From the cell containing the given text, extract its center point as (X, Y) coordinate. 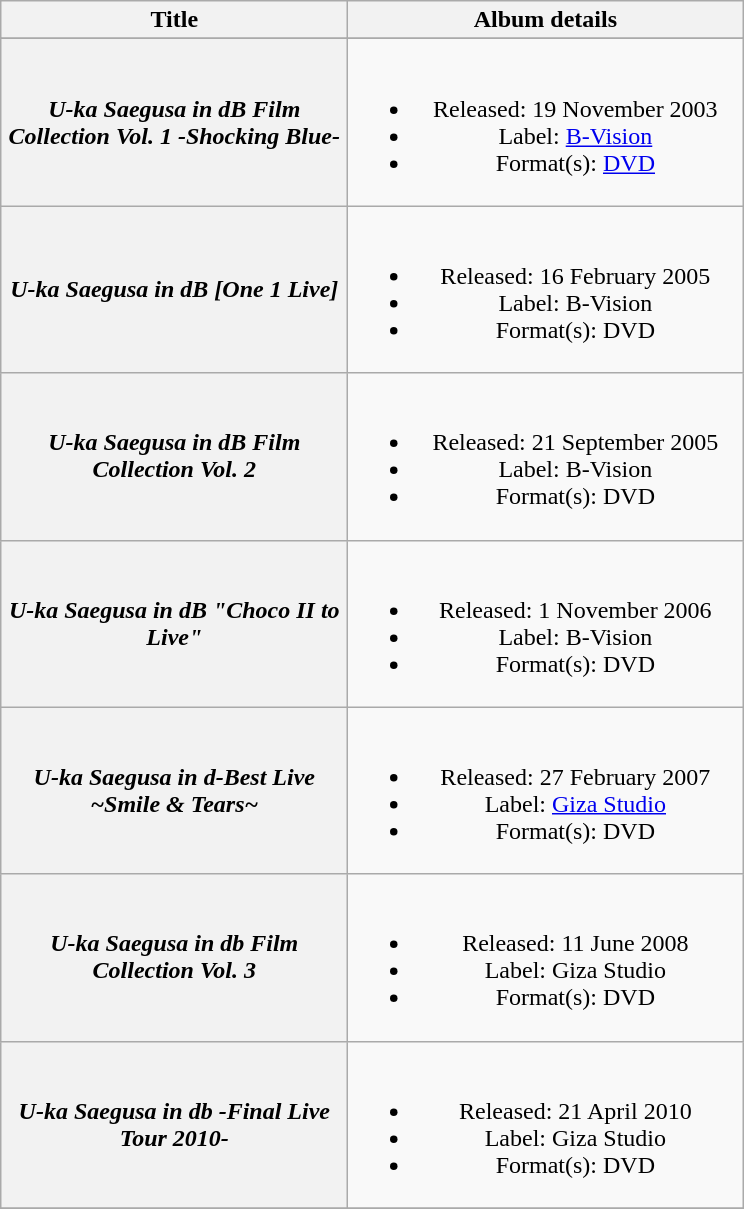
Released: 11 June 2008Label: Giza StudioFormat(s): DVD (546, 958)
U-ka Saegusa in db -Final Live Tour 2010- (174, 1124)
U-ka Saegusa in dB [One 1 Live] (174, 290)
U-ka Saegusa in dB Film Collection Vol. 2 (174, 456)
U-ka Saegusa in db Film Collection Vol. 3 (174, 958)
Released: 21 September 2005Label: B-VisionFormat(s): DVD (546, 456)
U-ka Saegusa in dB "Choco II to Live" (174, 624)
U-ka Saegusa in d-Best Live ~Smile & Tears~ (174, 790)
Title (174, 20)
Album details (546, 20)
Released: 19 November 2003Label: B-VisionFormat(s): DVD (546, 122)
Released: 27 February 2007Label: Giza StudioFormat(s): DVD (546, 790)
U-ka Saegusa in dB Film Collection Vol. 1 -Shocking Blue- (174, 122)
Released: 16 February 2005Label: B-VisionFormat(s): DVD (546, 290)
Released: 1 November 2006Label: B-VisionFormat(s): DVD (546, 624)
Released: 21 April 2010Label: Giza StudioFormat(s): DVD (546, 1124)
